Return the [x, y] coordinate for the center point of the cell that contains the specified text.  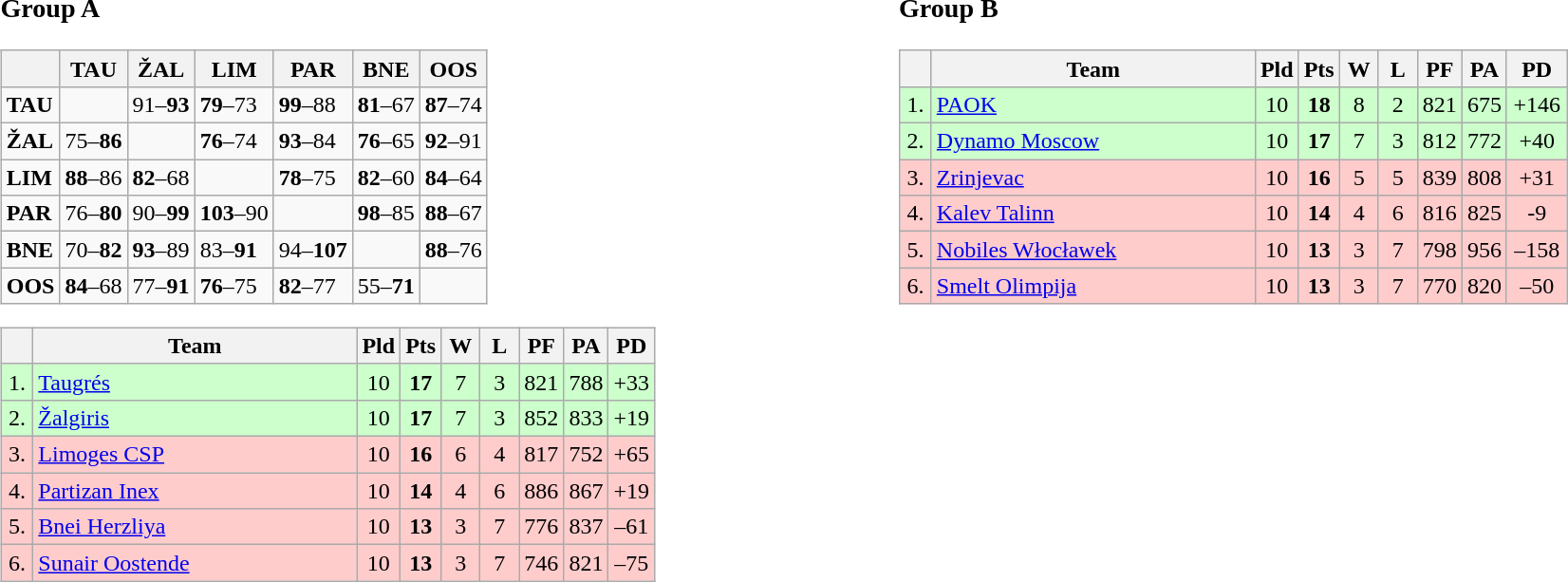
76–65 [385, 141]
88–76 [454, 250]
867 [587, 491]
798 [1439, 250]
+65 [632, 455]
837 [587, 527]
772 [1484, 141]
839 [1439, 178]
77–91 [161, 286]
81–67 [385, 104]
Smelt Olimpija [1093, 286]
770 [1439, 286]
956 [1484, 250]
+40 [1537, 141]
82–68 [161, 178]
852 [541, 418]
833 [587, 418]
Žalgiris [196, 418]
746 [541, 563]
817 [541, 455]
76–74 [233, 141]
70–82 [93, 250]
–61 [632, 527]
Taugrés [196, 382]
PAOK [1093, 104]
83–91 [233, 250]
Zrinjevac [1093, 178]
Sunair Oostende [196, 563]
76–80 [93, 214]
84–64 [454, 178]
886 [541, 491]
-9 [1537, 214]
808 [1484, 178]
+33 [632, 382]
Dynamo Moscow [1093, 141]
–158 [1537, 250]
93–84 [313, 141]
–50 [1537, 286]
Limoges CSP [196, 455]
825 [1484, 214]
Kalev Talinn [1093, 214]
+31 [1537, 178]
55–71 [385, 286]
78–75 [313, 178]
+146 [1537, 104]
79–73 [233, 104]
84–68 [93, 286]
82–60 [385, 178]
82–77 [313, 286]
92–91 [454, 141]
752 [587, 455]
Bnei Herzliya [196, 527]
812 [1439, 141]
103–90 [233, 214]
Partizan Inex [196, 491]
18 [1319, 104]
98–85 [385, 214]
93–89 [161, 250]
99–88 [313, 104]
87–74 [454, 104]
8 [1359, 104]
816 [1439, 214]
88–67 [454, 214]
91–93 [161, 104]
75–86 [93, 141]
76–75 [233, 286]
2 [1397, 104]
Nobiles Włocławek [1093, 250]
675 [1484, 104]
788 [587, 382]
820 [1484, 286]
88–86 [93, 178]
776 [541, 527]
–75 [632, 563]
94–107 [313, 250]
90–99 [161, 214]
